Return [X, Y] of the center of cell containing provided text 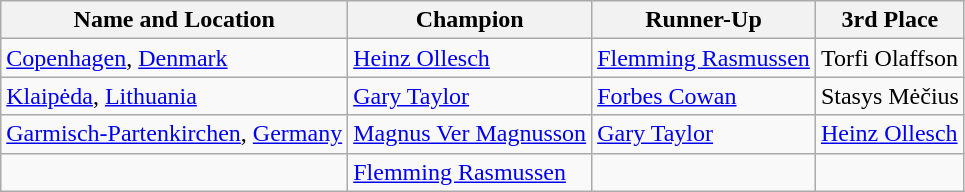
Garmisch-Partenkirchen, Germany [174, 134]
Stasys Mėčius [890, 96]
Name and Location [174, 20]
Magnus Ver Magnusson [470, 134]
Forbes Cowan [704, 96]
Klaipėda, Lithuania [174, 96]
Champion [470, 20]
Torfi Olaffson [890, 58]
3rd Place [890, 20]
Copenhagen, Denmark [174, 58]
Runner-Up [704, 20]
